Pinpoint the cell where the given text exists, returning its (x, y) midpoint coordinate. 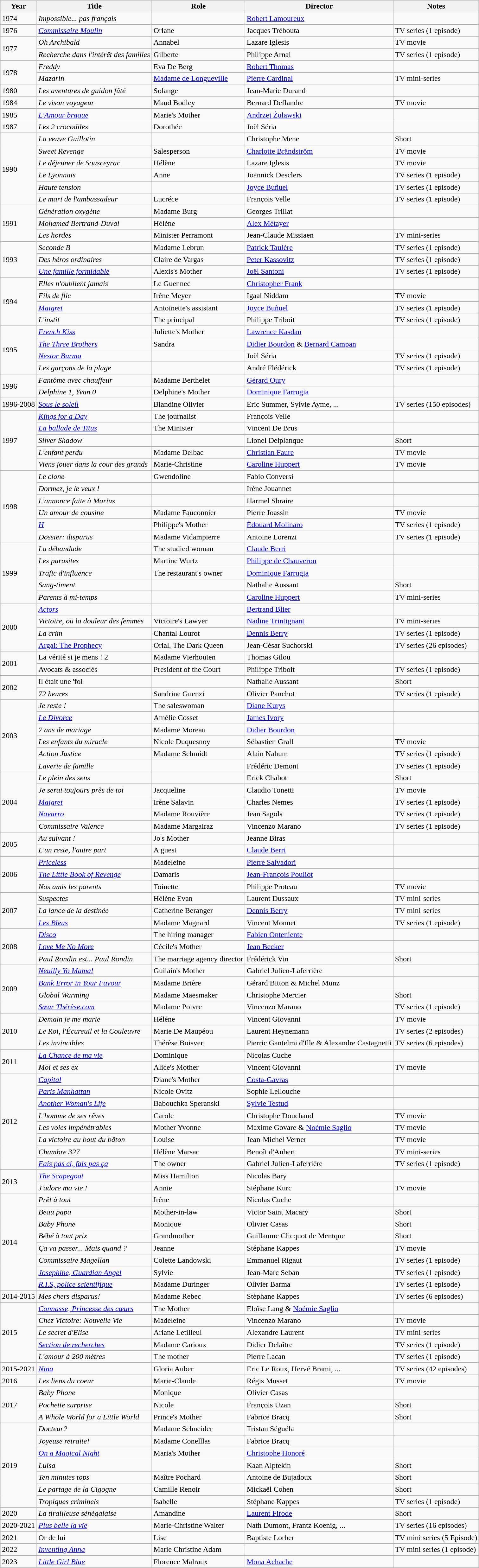
Régis Musset (319, 1381)
Sylvie (198, 1272)
R.I.S, police scientifique (94, 1284)
Jean Sagols (319, 814)
Jean-François Pouliot (319, 874)
La Chance de ma vie (94, 1055)
Avocats & associés (94, 669)
1999 (18, 573)
Costa-Gavras (319, 1079)
Fantôme avec chauffeur (94, 380)
Recherche dans l'intérêt des familles (94, 54)
Le plein des sens (94, 778)
Fabien Onteniente (319, 935)
François Uzan (319, 1405)
Dorothée (198, 127)
Silver Shadow (94, 440)
Bébé à tout prix (94, 1236)
Prêt à tout (94, 1200)
2004 (18, 802)
J'adore ma vie ! (94, 1188)
Mona Achache (319, 1562)
Minister Perramont (198, 235)
President of the Court (198, 669)
Ten minutes tops (94, 1477)
Le vison voyageur (94, 103)
Les liens du coeur (94, 1381)
Neuilly Yo Mama! (94, 971)
Philippe's Mother (198, 525)
Annabel (198, 42)
Commissaire Moulin (94, 30)
2005 (18, 844)
Salesperson (198, 151)
Génération oxygène (94, 211)
Lionel Delplanque (319, 440)
Christophe Mene (319, 139)
Miss Hamilton (198, 1176)
Capital (94, 1079)
Marie Christine Adam (198, 1550)
Pierric Gantelmi d'Ille & Alexandre Castagnetti (319, 1043)
Christophe Douchand (319, 1115)
Stéphane Kurc (319, 1188)
Madame Brière (198, 983)
Viens jouer dans la cour des grands (94, 464)
Little Girl Blue (94, 1562)
Jean-Michel Verner (319, 1140)
Freddy (94, 67)
1994 (18, 302)
Nicolas Bary (319, 1176)
Vincent De Brus (319, 428)
Jo's Mother (198, 838)
Global Warming (94, 995)
Nos amis les parents (94, 886)
Bertrand Blier (319, 609)
Marie's Mother (198, 115)
Peter Kassovitz (319, 259)
2021 (18, 1538)
Laurent Dussaux (319, 898)
Sang-timent (94, 585)
TV series (150 episodes) (436, 404)
Colette Landowski (198, 1260)
2006 (18, 874)
Madame Vidampierre (198, 537)
La victoire au bout du bâton (94, 1140)
Maria's Mother (198, 1453)
2013 (18, 1182)
Jean-Marie Durand (319, 91)
Fabio Conversi (319, 476)
Marie De Maupéou (198, 1031)
Sandra (198, 344)
Thérèse Boisvert (198, 1043)
The principal (198, 320)
The marriage agency director (198, 959)
TV series (16 episodes) (436, 1526)
2009 (18, 989)
Gloria Auber (198, 1369)
Oh Archibald (94, 42)
Mazarin (94, 79)
Erick Chabot (319, 778)
1987 (18, 127)
Le Roi, l'Écureuil et la Couleuvre (94, 1031)
1990 (18, 169)
L'amour à 200 mètres (94, 1357)
Plus belle la vie (94, 1526)
Josephine, Guardian Angel (94, 1272)
A guest (198, 850)
Alice's Mother (198, 1067)
Actors (94, 609)
Year (18, 6)
Les voies impénétrables (94, 1128)
Nadine Trintignant (319, 621)
Tristan Séguéla (319, 1429)
Un amour de cousine (94, 513)
Trafic d'influence (94, 573)
1991 (18, 223)
Sylvie Testud (319, 1103)
Didier Bourdon (319, 730)
7 ans de mariage (94, 730)
Sous le soleil (94, 404)
Or de lui (94, 1538)
Babouchka Speranski (198, 1103)
Demain je me marie (94, 1019)
Dossier: disparus (94, 537)
Maud Bodley (198, 103)
A Whole World for a Little World (94, 1417)
Mohamed Bertrand-Duval (94, 223)
Amandine (198, 1514)
La tirailleuse sénégalaise (94, 1514)
The Three Brothers (94, 344)
Pierre Joassin (319, 513)
Didier Bourdon & Bernard Campan (319, 344)
The mother (198, 1357)
Christian Faure (319, 452)
Emmanuel Rigaut (319, 1260)
Prince's Mother (198, 1417)
Joël Santoni (319, 271)
Sweet Revenge (94, 151)
James Ivory (319, 717)
Madame Conelllas (198, 1441)
Les parasites (94, 561)
Le secret d'Elise (94, 1333)
Ariane Letilleul (198, 1333)
Les 2 crocodiles (94, 127)
The Little Book of Revenge (94, 874)
Philippe de Chauveron (319, 561)
Héléne (198, 1019)
Hélène Marsac (198, 1152)
Pierre Salvadori (319, 862)
2010 (18, 1031)
Gérard Bitton & Michel Munz (319, 983)
La lance de la destinée (94, 910)
2016 (18, 1381)
Sébastien Grall (319, 742)
Je reste ! (94, 705)
Le déjeuner de Sousceyrac (94, 163)
Le Guennec (198, 284)
Les garçons de la plage (94, 368)
1998 (18, 507)
1993 (18, 259)
TV series (26 episodes) (436, 645)
2001 (18, 663)
Antoinette's assistant (198, 308)
1977 (18, 48)
1978 (18, 73)
French Kiss (94, 332)
Patrick Taulère (319, 247)
Jacques Trébouta (319, 30)
Madame Fauconnier (198, 513)
Maître Pochard (198, 1477)
2003 (18, 736)
Je serai toujours près de toi (94, 790)
Le partage de la Cigogne (94, 1489)
Irène (198, 1200)
Le mari de l'ambassadeur (94, 199)
Frédéric Demont (319, 766)
Joyeuse retraite! (94, 1441)
Des héros ordinaires (94, 259)
2019 (18, 1465)
Isabelle (198, 1501)
1976 (18, 30)
Chambre 327 (94, 1152)
Inventing Anna (94, 1550)
Madame Duringer (198, 1284)
Madame Rebec (198, 1296)
Victor Saint Macary (319, 1212)
Marie-Claude (198, 1381)
Impossible... pas français (94, 18)
Vincent Monnet (319, 923)
Chez Victoire: Nouvelle Vie (94, 1321)
Gérard Oury (319, 380)
Madame Delbac (198, 452)
Madame Lebrun (198, 247)
Notes (436, 6)
Section de recherches (94, 1345)
Andrzej Żuławski (319, 115)
Alex Métayer (319, 223)
The owner (198, 1164)
Mother-in-law (198, 1212)
L'annonce faite à Marius (94, 500)
Seconde B (94, 247)
Nicole Duquesnoy (198, 742)
Sœur Thérèse.com (94, 1007)
The restaurant's owner (198, 573)
Fais pas ci, fais pas ça (94, 1164)
Irène Salavin (198, 802)
Olivier Panchot (319, 693)
Madame Magnard (198, 923)
Thomas Gilou (319, 657)
Le Divorce (94, 717)
Love Me No More (94, 947)
1984 (18, 103)
Les enfants du miracle (94, 742)
Eloïse Lang & Noémie Saglio (319, 1309)
The journalist (198, 416)
Victoire, ou la douleur des femmes (94, 621)
Role (198, 6)
2011 (18, 1061)
2014 (18, 1242)
Madame Poivre (198, 1007)
Commissaire Valence (94, 826)
Hélène Evan (198, 898)
Les invincibles (94, 1043)
Paris Manhattan (94, 1091)
Jean Becker (319, 947)
TV series (42 episodes) (436, 1369)
The studied woman (198, 549)
Lucréce (198, 199)
Blandine Olivier (198, 404)
Eric Summer, Sylvie Ayme, ... (319, 404)
Diane's Mother (198, 1079)
Charles Nemes (319, 802)
Harmel Sbraire (319, 500)
TV series (2 episodes) (436, 1031)
Lawrence Kasdan (319, 332)
Eric Le Roux, Hervé Brami, ... (319, 1369)
Irène Meyer (198, 296)
Cécile's Mother (198, 947)
Les aventures de guidon fûté (94, 91)
Gilberte (198, 54)
Juliette's Mother (198, 332)
Alexandre Laurent (319, 1333)
Au suivant ! (94, 838)
Martine Wurtz (198, 561)
Joannick Desclers (319, 175)
Delphine 1, Yvan 0 (94, 392)
Connasse, Princesse des cœurs (94, 1309)
Argai: The Prophecy (94, 645)
Christophe Mercier (319, 995)
Bank Error in Your Favour (94, 983)
Beau papa (94, 1212)
Olivier Barma (319, 1284)
L'enfant perdu (94, 452)
Édouard Molinaro (319, 525)
Baptiste Lorber (319, 1538)
Philippe Arnal (319, 54)
L'Amour braque (94, 115)
2022 (18, 1550)
Philippe Proteau (319, 886)
Amélie Cosset (198, 717)
2017 (18, 1405)
Chantal Lourot (198, 633)
2015-2021 (18, 1369)
Delphine's Mother (198, 392)
Madame Rouvière (198, 814)
Suspectes (94, 898)
Kings for a Day (94, 416)
Louise (198, 1140)
Lise (198, 1538)
Charlotte Brändström (319, 151)
La veuve Guillotin (94, 139)
Ça va passer... Mais quand ? (94, 1248)
Madame de Longueville (198, 79)
Il était une 'foi (94, 681)
1985 (18, 115)
The Minister (198, 428)
1997 (18, 440)
Nina (94, 1369)
L'un reste, l'autre part (94, 850)
Nestor Burma (94, 356)
Benoît d'Aubert (319, 1152)
1980 (18, 91)
2012 (18, 1121)
Bernard Deflandre (319, 103)
Laurent Firode (319, 1514)
Laurent Heynemann (319, 1031)
Mother Yvonne (198, 1128)
Action Justice (94, 754)
Frédérick Vin (319, 959)
Jeanne Biras (319, 838)
Eva De Berg (198, 67)
Sandrine Guenzi (198, 693)
La crim (94, 633)
Pochette surprise (94, 1405)
Madame Schmidt (198, 754)
Nicole (198, 1405)
Madame Carioux (198, 1345)
Tropiques criminels (94, 1501)
2020 (18, 1514)
Carole (198, 1115)
2000 (18, 627)
André Flédérick (319, 368)
Madame Vierhouten (198, 657)
Nath Dumont, Frantz Koenig, ... (319, 1526)
Pierre Cardinal (319, 79)
Jean-Claude Missiaen (319, 235)
Une famille formidable (94, 271)
H (94, 525)
Toinette (198, 886)
Dormez, je le veux ! (94, 488)
Les hordes (94, 235)
Pierre Lacan (319, 1357)
Catherine Beranger (198, 910)
Luisa (94, 1465)
Diane Kurys (319, 705)
Jean-César Suchorski (319, 645)
1974 (18, 18)
Madame Maesmaker (198, 995)
Igaal Niddam (319, 296)
Priceless (94, 862)
Florence Malraux (198, 1562)
Guilain's Mother (198, 971)
Mickaël Cohen (319, 1489)
Another Woman's Life (94, 1103)
TV mini series (1 episode) (436, 1550)
The Mother (198, 1309)
Nicole Ovitz (198, 1091)
L'homme de ses rêves (94, 1115)
Paul Rondin est... Paul Rondin (94, 959)
Anne (198, 175)
Madame Schneider (198, 1429)
Kaan Alptekin (319, 1465)
Elles n'oublient jamais (94, 284)
Parents à mi-temps (94, 597)
Madame Moreau (198, 730)
Commissaire Magellan (94, 1260)
Jacqueline (198, 790)
Orlane (198, 30)
Claudio Tonetti (319, 790)
2002 (18, 687)
Docteur? (94, 1429)
Moi et ses ex (94, 1067)
Laverie de famille (94, 766)
Alain Nahum (319, 754)
Sophie Lellouche (319, 1091)
Antoine Lorenzi (319, 537)
The Scapegoat (94, 1176)
Marie-Christine Walter (198, 1526)
Christophe Honoré (319, 1453)
1996 (18, 386)
Orial, The Dark Queen (198, 645)
Le Lyonnais (94, 175)
La ballade de Titus (94, 428)
Madame Burg (198, 211)
Marie-Christine (198, 464)
Christopher Frank (319, 284)
Annie (198, 1188)
Jean-Marc Seban (319, 1272)
Le clone (94, 476)
Alexis's Mother (198, 271)
TV mini series (5 Episode) (436, 1538)
Director (319, 6)
Claire de Vargas (198, 259)
72 heures (94, 693)
Didier Delaître (319, 1345)
Haute tension (94, 187)
2007 (18, 910)
1996-2008 (18, 404)
Madame Margairaz (198, 826)
Les Bleus (94, 923)
Navarro (94, 814)
La débandade (94, 549)
2023 (18, 1562)
2008 (18, 947)
Victoire's Lawyer (198, 621)
1995 (18, 350)
La vérité si je mens ! 2 (94, 657)
The hiring manager (198, 935)
The saleswoman (198, 705)
Jeanne (198, 1248)
2015 (18, 1333)
Robert Thomas (319, 67)
Irène Jouannet (319, 488)
Fils de flic (94, 296)
Disco (94, 935)
Gwendoline (198, 476)
Dominique (198, 1055)
Title (94, 6)
Georges Trillat (319, 211)
Grandmother (198, 1236)
Mes chers disparus! (94, 1296)
Guillaume Clicquot de Mentque (319, 1236)
Damaris (198, 874)
Antoine de Bujadoux (319, 1477)
Robert Lamoureux (319, 18)
Madame Berthelet (198, 380)
L'instit (94, 320)
2020-2021 (18, 1526)
2014-2015 (18, 1296)
Maxime Govare & Noémie Saglio (319, 1128)
Solange (198, 91)
Camille Renoir (198, 1489)
On a Magical Night (94, 1453)
